Output the (x, y) coordinate of the center of the cell containing the given text.  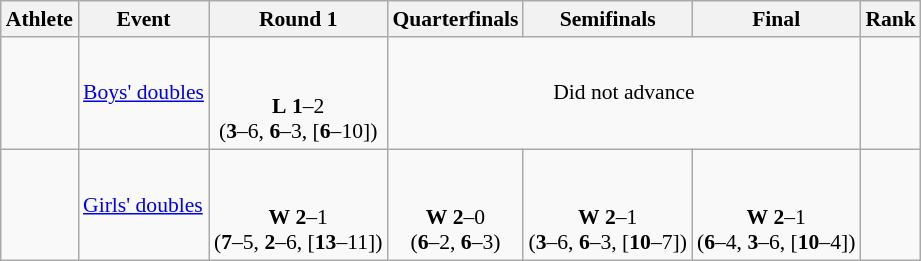
Did not advance (624, 93)
Semifinals (607, 19)
Round 1 (298, 19)
W 2–1 (3–6, 6–3, [10–7]) (607, 205)
Quarterfinals (455, 19)
W 2–0 (6–2, 6–3) (455, 205)
Final (776, 19)
Rank (890, 19)
Athlete (40, 19)
Boys' doubles (144, 93)
Girls' doubles (144, 205)
W 2–1 (7–5, 2–6, [13–11]) (298, 205)
Event (144, 19)
L 1–2 (3–6, 6–3, [6–10]) (298, 93)
W 2–1 (6–4, 3–6, [10–4]) (776, 205)
